For the text-containing cell, return its midpoint in (X, Y) coordinate format. 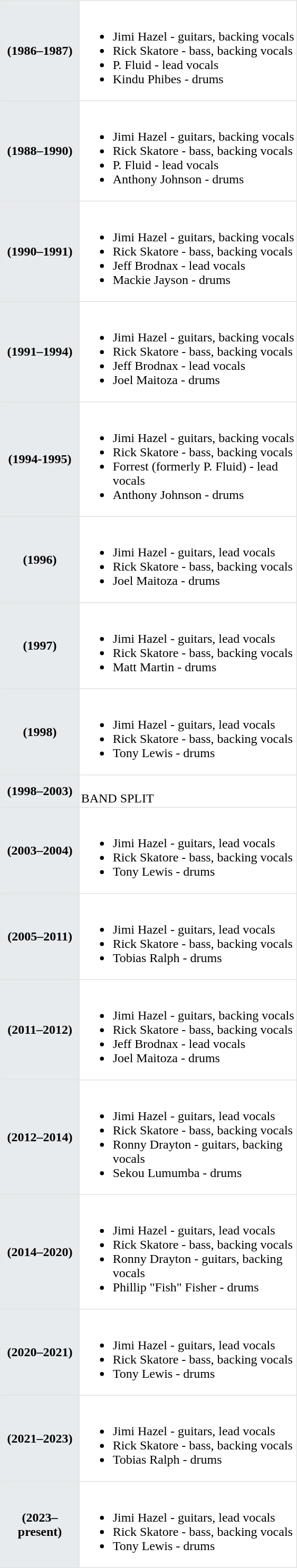
(2005–2011) (40, 937)
Jimi Hazel - guitars, backing vocalsRick Skatore - bass, backing vocalsP. Fluid - lead vocalsAnthony Johnson - drums (188, 151)
Jimi Hazel - guitars, backing vocalsRick Skatore - bass, backing vocalsP. Fluid - lead vocalsKindu Phibes - drums (188, 51)
(2023–present) (40, 1525)
(1994-1995) (40, 459)
(2003–2004) (40, 850)
BAND SPLIT (188, 791)
(1998) (40, 732)
(1988–1990) (40, 151)
Jimi Hazel - guitars, backing vocalsRick Skatore - bass, backing vocalsForrest (formerly P. Fluid) - lead vocalsAnthony Johnson - drums (188, 459)
(1990–1991) (40, 251)
Jimi Hazel - guitars, lead vocalsRick Skatore - bass, backing vocalsJoel Maitoza - drums (188, 560)
(2012–2014) (40, 1138)
Jimi Hazel - guitars, backing vocalsRick Skatore - bass, backing vocalsJeff Brodnax - lead vocalsMackie Jayson - drums (188, 251)
(1986–1987) (40, 51)
(1996) (40, 560)
Jimi Hazel - guitars, lead vocalsRick Skatore - bass, backing vocalsMatt Martin - drums (188, 646)
(1991–1994) (40, 351)
(1998–2003) (40, 791)
Jimi Hazel - guitars, lead vocalsRick Skatore - bass, backing vocalsRonny Drayton - guitars, backing vocalsSekou Lumumba - drums (188, 1138)
(2011–2012) (40, 1030)
(2014–2020) (40, 1252)
(2020–2021) (40, 1353)
Jimi Hazel - guitars, lead vocalsRick Skatore - bass, backing vocalsRonny Drayton - guitars, backing vocalsPhillip "Fish" Fisher - drums (188, 1252)
(2021–2023) (40, 1438)
(1997) (40, 646)
